Output the [X, Y] coordinate of the center of the cell containing the given text.  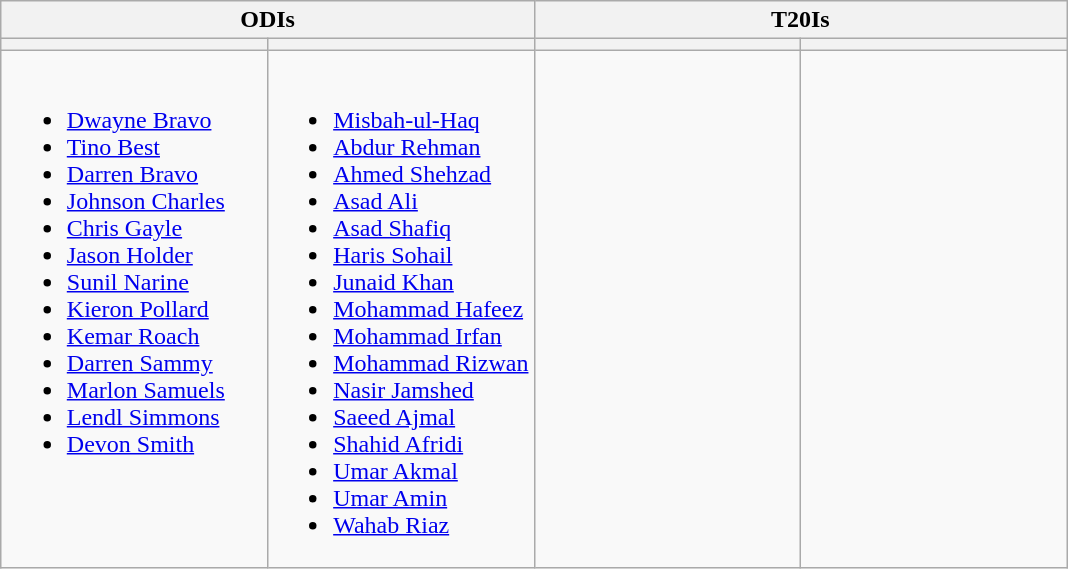
ODIs [268, 20]
T20Is [800, 20]
